Return (X, Y) of the center of cell containing provided text 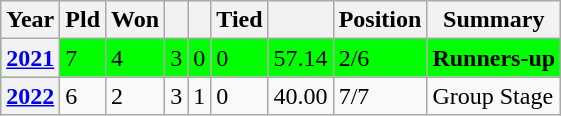
2/6 (380, 58)
Group Stage (494, 96)
Position (380, 20)
7/7 (380, 96)
6 (83, 96)
Runners-up (494, 58)
Summary (494, 20)
Pld (83, 20)
2022 (30, 96)
1 (200, 96)
Won (136, 20)
2021 (30, 58)
40.00 (300, 96)
Tied (240, 20)
57.14 (300, 58)
7 (83, 58)
Year (30, 20)
2 (136, 96)
4 (136, 58)
